Return the [X, Y] coordinate for the center point of the cell that contains the specified text.  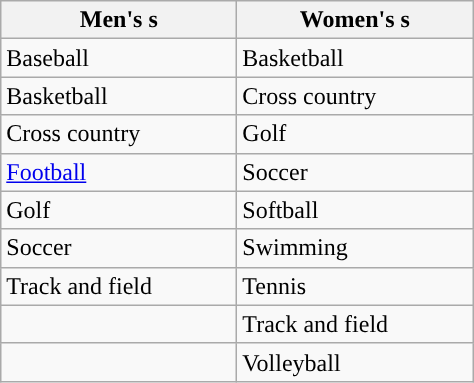
Tennis [355, 286]
Football [119, 172]
Softball [355, 210]
Women's s [355, 20]
Men's s [119, 20]
Swimming [355, 248]
Baseball [119, 58]
Volleyball [355, 362]
